Pinpoint the cell where the given text exists, returning its [x, y] midpoint coordinate. 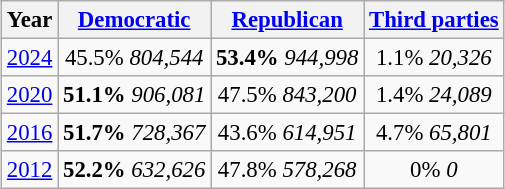
4.7% 65,801 [434, 133]
52.2% 632,626 [134, 170]
Third parties [434, 20]
47.5% 843,200 [288, 95]
Republican [288, 20]
47.8% 578,268 [288, 170]
45.5% 804,544 [134, 58]
51.7% 728,367 [134, 133]
2012 [30, 170]
Year [30, 20]
1.4% 24,089 [434, 95]
51.1% 906,081 [134, 95]
1.1% 20,326 [434, 58]
Democratic [134, 20]
53.4% 944,998 [288, 58]
2016 [30, 133]
0% 0 [434, 170]
43.6% 614,951 [288, 133]
2020 [30, 95]
2024 [30, 58]
